Search for the cell housing the specified text and yield its [x, y] center coordinate. 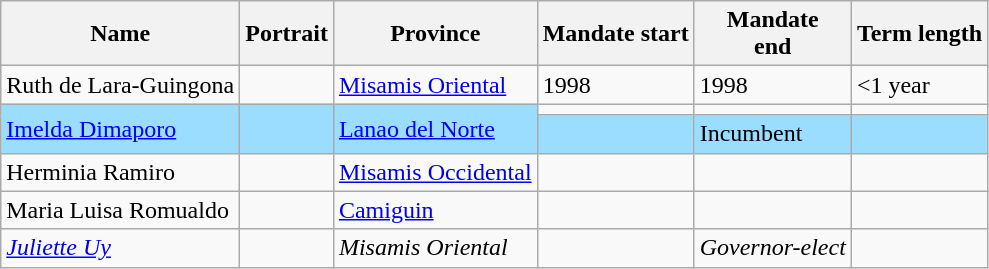
Lanao del Norte [435, 128]
Misamis Occidental [435, 172]
Mandateend [772, 34]
Maria Luisa Romualdo [120, 210]
Imelda Dimaporo [120, 128]
Juliette Uy [120, 248]
Incumbent [772, 134]
Camiguin [435, 210]
Name [120, 34]
Term length [919, 34]
Herminia Ramiro [120, 172]
<1 year [919, 85]
Governor-elect [772, 248]
Portrait [287, 34]
Mandate start [616, 34]
Ruth de Lara-Guingona [120, 85]
Province [435, 34]
